Scan for the cell matching the given text and deliver its [x, y] coordinate at center. 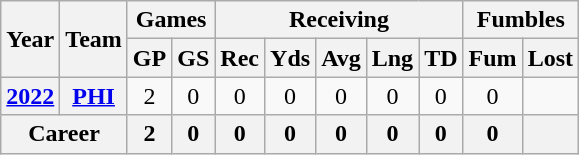
GS [194, 58]
Games [170, 20]
Lost [550, 58]
2022 [30, 96]
Yds [290, 58]
Team [94, 39]
Receiving [339, 20]
Avg [342, 58]
PHI [94, 96]
Fumbles [520, 20]
Rec [240, 58]
Fum [492, 58]
Year [30, 39]
TD [441, 58]
Lng [392, 58]
GP [149, 58]
Career [64, 134]
